Return [x, y] of the center of cell containing provided text 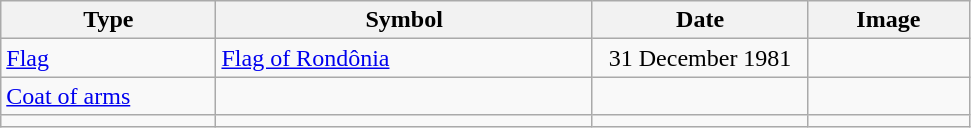
Image [888, 20]
Type [108, 20]
31 December 1981 [700, 58]
Flag of Rondônia [404, 58]
Coat of arms [108, 96]
Date [700, 20]
Flag [108, 58]
Symbol [404, 20]
